From the cell containing the given text, extract its center point as [x, y] coordinate. 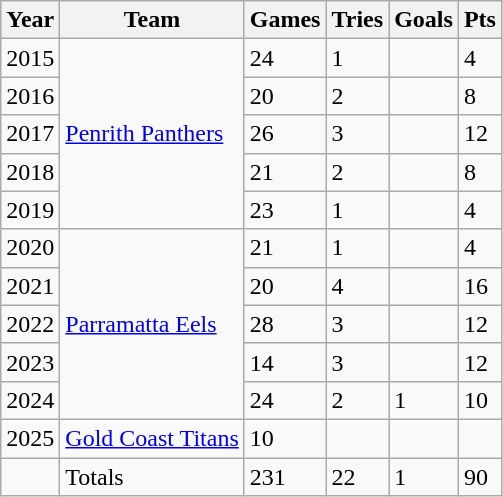
2025 [30, 438]
2024 [30, 400]
2015 [30, 58]
2021 [30, 286]
28 [285, 324]
Tries [358, 20]
2023 [30, 362]
2018 [30, 172]
Penrith Panthers [152, 134]
Totals [152, 477]
14 [285, 362]
2020 [30, 248]
Goals [424, 20]
2022 [30, 324]
Team [152, 20]
231 [285, 477]
Parramatta Eels [152, 324]
Pts [480, 20]
23 [285, 210]
2016 [30, 96]
22 [358, 477]
Games [285, 20]
2017 [30, 134]
Gold Coast Titans [152, 438]
90 [480, 477]
16 [480, 286]
Year [30, 20]
2019 [30, 210]
26 [285, 134]
